Identify which cell holds the provided text, then report its [x, y] central coordinate. 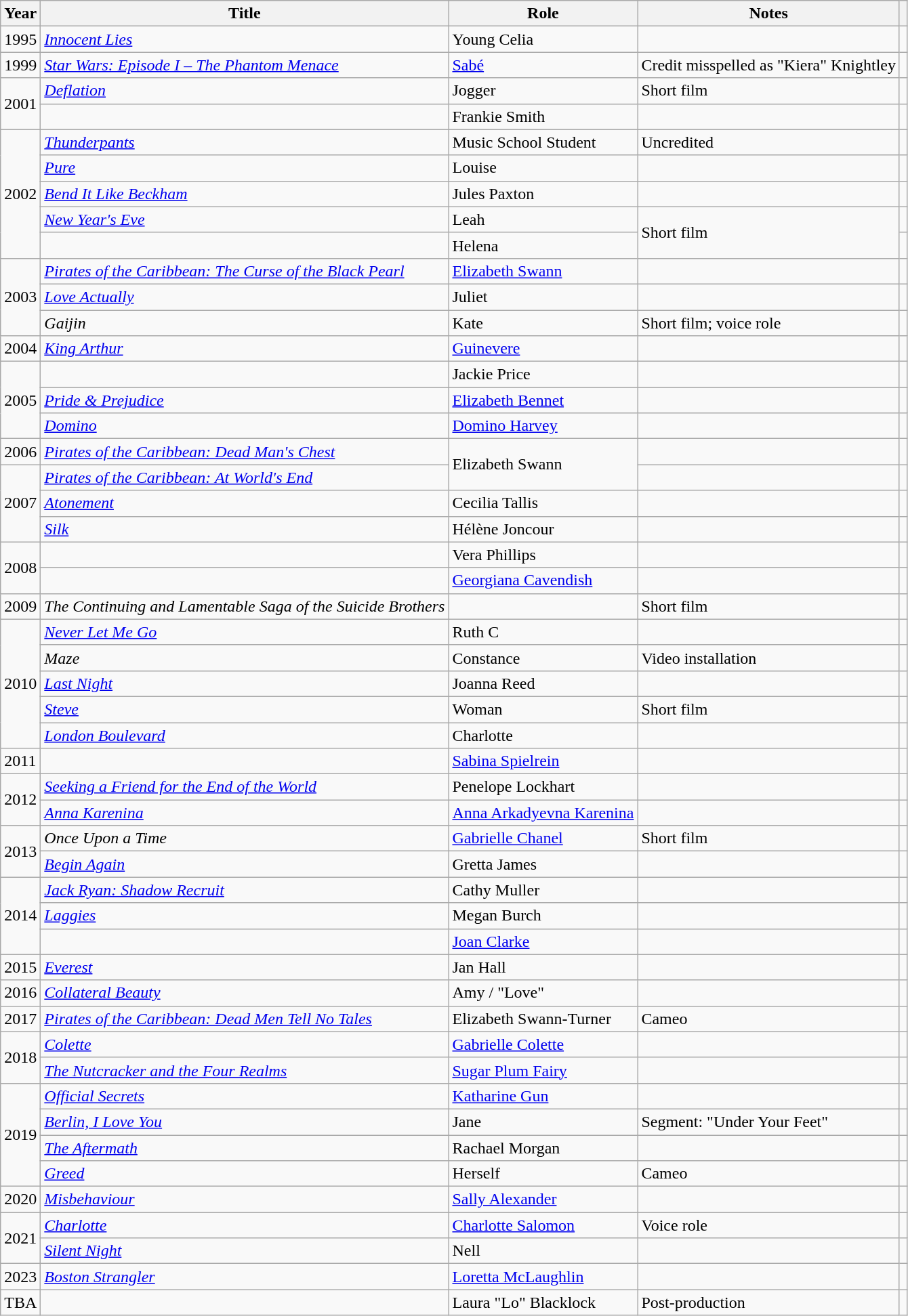
The Aftermath [245, 1148]
Gabrielle Colette [543, 1044]
King Arthur [245, 349]
Elizabeth Swann-Turner [543, 1019]
Jules Paxton [543, 194]
Rachael Morgan [543, 1148]
Sally Alexander [543, 1200]
Anna Arkadyevna Karenina [543, 813]
Post-production [768, 1302]
Joan Clarke [543, 941]
1999 [20, 65]
Segment: "Under Your Feet" [768, 1122]
Star Wars: Episode I – The Phantom Menace [245, 65]
Year [20, 14]
Greed [245, 1174]
Innocent Lies [245, 39]
Voice role [768, 1225]
Pirates of the Caribbean: The Curse of the Black Pearl [245, 271]
Laggies [245, 916]
TBA [20, 1302]
Colette [245, 1044]
Title [245, 14]
Deflation [245, 91]
Hélène Joncour [543, 529]
Pure [245, 168]
Woman [543, 709]
Nell [543, 1251]
2006 [20, 452]
2007 [20, 503]
Maze [245, 658]
Kate [543, 323]
2018 [20, 1057]
Leah [543, 219]
Everest [245, 967]
Seeking a Friend for the End of the World [245, 787]
Joanna Reed [543, 683]
Jackie Price [543, 375]
Laura "Lo" Blacklock [543, 1302]
Last Night [245, 683]
Atonement [245, 503]
Sabé [543, 65]
Official Secrets [245, 1096]
2009 [20, 606]
Vera Phillips [543, 555]
Sugar Plum Fairy [543, 1070]
Louise [543, 168]
Guinevere [543, 349]
Love Actually [245, 297]
Uncredited [768, 142]
Domino [245, 426]
Herself [543, 1174]
2015 [20, 967]
2014 [20, 916]
Charlotte Salomon [543, 1225]
Gaijin [245, 323]
Elizabeth Bennet [543, 400]
Pirates of the Caribbean: Dead Men Tell No Tales [245, 1019]
Once Upon a Time [245, 839]
Jane [543, 1122]
Short film; voice role [768, 323]
Megan Burch [543, 916]
Jan Hall [543, 967]
Jogger [543, 91]
Silent Night [245, 1251]
Gretta James [543, 864]
Juliet [543, 297]
2021 [20, 1238]
2003 [20, 297]
Sabina Spielrein [543, 761]
2020 [20, 1200]
2017 [20, 1019]
London Boulevard [245, 735]
Anna Karenina [245, 813]
2013 [20, 851]
Frankie Smith [543, 116]
Silk [245, 529]
Young Celia [543, 39]
2001 [20, 104]
Loretta McLaughlin [543, 1277]
Penelope Lockhart [543, 787]
Amy / "Love" [543, 993]
Credit misspelled as "Kiera" Knightley [768, 65]
Role [543, 14]
Misbehaviour [245, 1200]
Helena [543, 245]
Collateral Beauty [245, 993]
Notes [768, 14]
Gabrielle Chanel [543, 839]
1995 [20, 39]
Music School Student [543, 142]
The Nutcracker and the Four Realms [245, 1070]
Domino Harvey [543, 426]
Begin Again [245, 864]
2004 [20, 349]
Boston Strangler [245, 1277]
Thunderpants [245, 142]
Constance [543, 658]
The Continuing and Lamentable Saga of the Suicide Brothers [245, 606]
Bend It Like Beckham [245, 194]
Cecilia Tallis [543, 503]
Never Let Me Go [245, 632]
2005 [20, 400]
2011 [20, 761]
Pirates of the Caribbean: Dead Man's Chest [245, 452]
Berlin, I Love You [245, 1122]
Georgiana Cavendish [543, 580]
New Year's Eve [245, 219]
2023 [20, 1277]
2019 [20, 1134]
Cathy Muller [543, 890]
Pride & Prejudice [245, 400]
2008 [20, 568]
2012 [20, 800]
Katharine Gun [543, 1096]
Video installation [768, 658]
Pirates of the Caribbean: At World's End [245, 477]
Ruth C [543, 632]
2016 [20, 993]
2002 [20, 194]
Steve [245, 709]
Jack Ryan: Shadow Recruit [245, 890]
2010 [20, 683]
